Return (X, Y) of the center of cell containing provided text 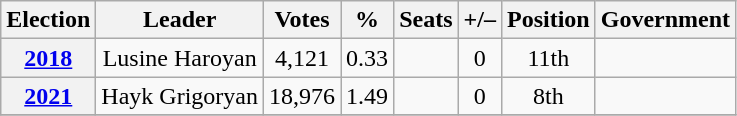
Lusine Haroyan (180, 58)
+/– (480, 20)
% (368, 20)
18,976 (302, 96)
8th (548, 96)
Election (48, 20)
11th (548, 58)
1.49 (368, 96)
Leader (180, 20)
2018 (48, 58)
4,121 (302, 58)
2021 (48, 96)
Government (665, 20)
Seats (426, 20)
Votes (302, 20)
Hayk Grigoryan (180, 96)
0.33 (368, 58)
Position (548, 20)
